Return the [X, Y] coordinate for the center point of the cell that contains the specified text.  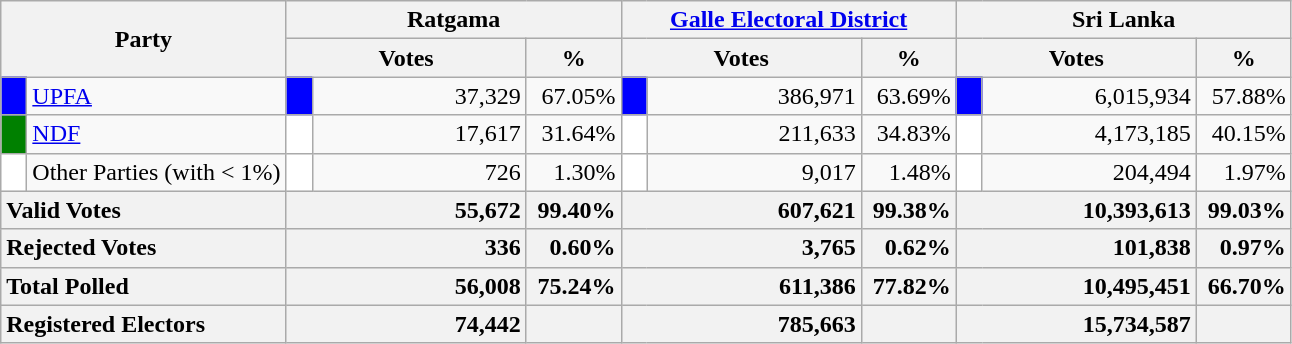
99.03% [1244, 210]
99.38% [908, 210]
4,173,185 [1089, 134]
Galle Electoral District [788, 20]
40.15% [1244, 134]
63.69% [908, 96]
17,617 [419, 134]
55,672 [406, 210]
Party [144, 39]
31.64% [574, 134]
0.62% [908, 248]
Valid Votes [144, 210]
211,633 [754, 134]
15,734,587 [1076, 324]
386,971 [754, 96]
9,017 [754, 172]
Rejected Votes [144, 248]
3,765 [741, 248]
37,329 [419, 96]
Registered Electors [144, 324]
204,494 [1089, 172]
75.24% [574, 286]
Total Polled [144, 286]
Ratgama [454, 20]
34.83% [908, 134]
56,008 [406, 286]
0.60% [574, 248]
611,386 [741, 286]
Sri Lanka [1124, 20]
66.70% [1244, 286]
726 [419, 172]
1.97% [1244, 172]
NDF [156, 134]
67.05% [574, 96]
1.48% [908, 172]
99.40% [574, 210]
336 [406, 248]
77.82% [908, 286]
57.88% [1244, 96]
10,393,613 [1076, 210]
74,442 [406, 324]
1.30% [574, 172]
6,015,934 [1089, 96]
UPFA [156, 96]
Other Parties (with < 1%) [156, 172]
0.97% [1244, 248]
101,838 [1076, 248]
607,621 [741, 210]
785,663 [741, 324]
10,495,451 [1076, 286]
